Scan for the cell matching the given text and deliver its (X, Y) coordinate at center. 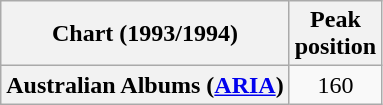
160 (335, 85)
Australian Albums (ARIA) (145, 85)
Peakposition (335, 34)
Chart (1993/1994) (145, 34)
